Output the (x, y) coordinate of the center of the cell containing the given text.  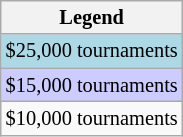
$15,000 tournaments (92, 85)
$25,000 tournaments (92, 51)
$10,000 tournaments (92, 118)
Legend (92, 17)
